Locate the cell with the specified text and output its [X, Y] center coordinate. 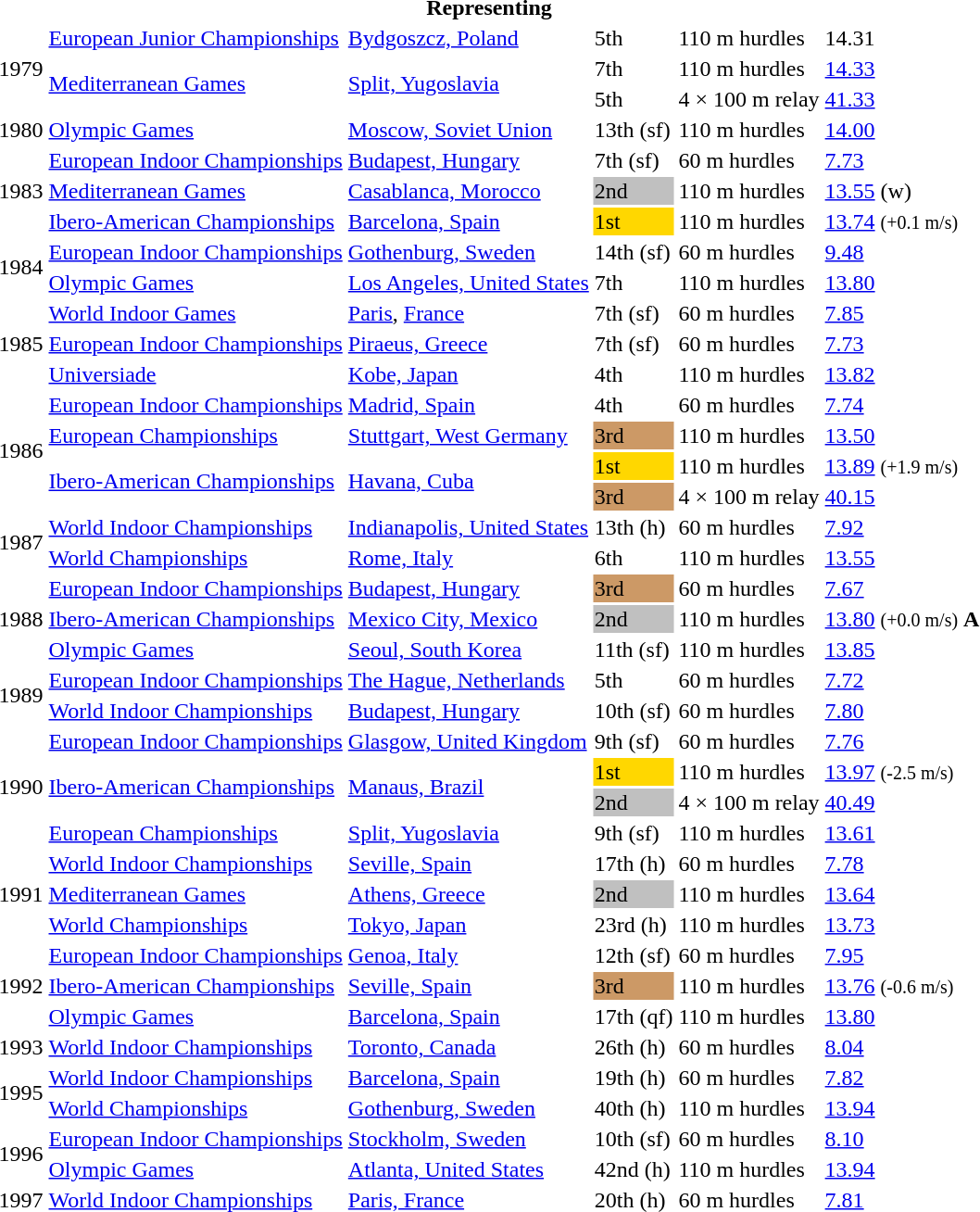
Seoul, South Korea [469, 650]
Bydgoszcz, Poland [469, 38]
Tokyo, Japan [469, 925]
6th [634, 558]
42nd (h) [634, 1169]
Atlanta, United States [469, 1169]
26th (h) [634, 1047]
13th (h) [634, 527]
Genoa, Italy [469, 955]
11th (sf) [634, 650]
Universiade [195, 374]
Stockholm, Sweden [469, 1139]
Paris, France [469, 313]
World Indoor Games [195, 313]
The Hague, Netherlands [469, 680]
40th (h) [634, 1108]
13th (sf) [634, 130]
European Junior Championships [195, 38]
Toronto, Canada [469, 1047]
Indianapolis, United States [469, 527]
Glasgow, United Kingdom [469, 741]
17th (h) [634, 864]
19th (h) [634, 1078]
Moscow, Soviet Union [469, 130]
Havana, Cuba [469, 482]
Kobe, Japan [469, 374]
14th (sf) [634, 252]
Piraeus, Greece [469, 344]
Casablanca, Morocco [469, 191]
Madrid, Spain [469, 405]
12th (sf) [634, 955]
17th (qf) [634, 1016]
Athens, Greece [469, 894]
Rome, Italy [469, 558]
Mexico City, Mexico [469, 619]
Stuttgart, West Germany [469, 436]
Manaus, Brazil [469, 788]
23rd (h) [634, 925]
Los Angeles, United States [469, 283]
